Pinpoint the cell where the given text exists, returning its [X, Y] midpoint coordinate. 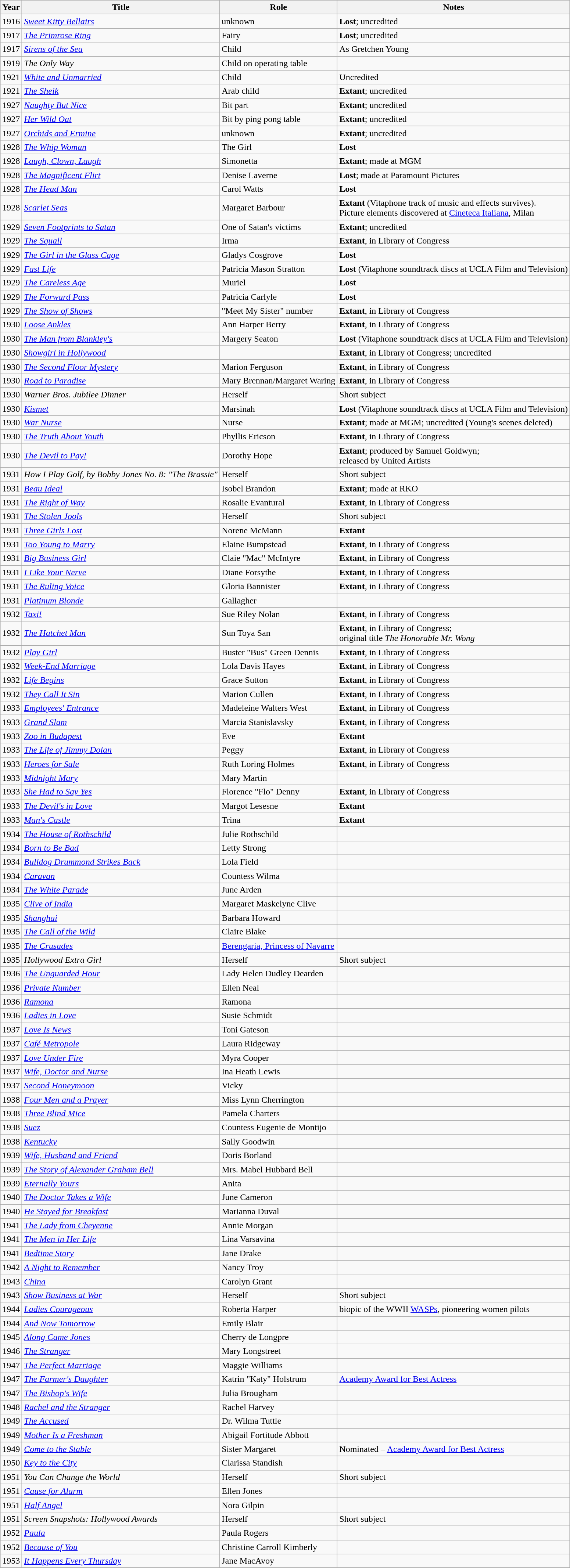
Ina Heath Lewis [279, 1071]
Anita [279, 1183]
The Head Man [121, 189]
Ellen Jones [279, 1491]
Ann Harper Berry [279, 325]
Heroes for Sale [121, 764]
Show Business at War [121, 1295]
The White Parade [121, 890]
Margery Seaton [279, 339]
Hollywood Extra Girl [121, 960]
Role [279, 7]
The Squall [121, 241]
Countess Wilma [279, 876]
Marcia Stanislavsky [279, 722]
"Meet My Sister" number [279, 311]
Bedtime Story [121, 1253]
Dr. Wilma Tuttle [279, 1421]
The Only Way [121, 63]
Extant; made at RKO [454, 489]
Nominated – Academy Award for Best Actress [454, 1449]
Her Wild Oat [121, 119]
Beau Ideal [121, 489]
Lady Helen Dudley Dearden [279, 974]
The House of Rothschild [121, 834]
Mary Brennan/Margaret Waring [279, 381]
Carolyn Grant [279, 1281]
Marion Ferguson [279, 367]
Academy Award for Best Actress [454, 1379]
Eve [279, 736]
Play Girl [121, 652]
The Girl [279, 147]
Lola Field [279, 862]
Scarlet Seas [121, 208]
Fairy [279, 35]
The Devil's in Love [121, 806]
Mrs. Mabel Hubbard Bell [279, 1169]
Platinum Blonde [121, 600]
Cause for Alarm [121, 1491]
The Call of the Wild [121, 932]
The Ruling Voice [121, 586]
Warner Bros. Jubilee Dinner [121, 394]
Phyllis Ericson [279, 437]
Rachel Harvey [279, 1407]
The Story of Alexander Graham Bell [121, 1169]
The Accused [121, 1421]
Gloria Bannister [279, 586]
Ellen Neal [279, 988]
June Arden [279, 890]
Sweet Kitty Bellairs [121, 21]
biopic of the WWII WASPs, pioneering women pilots [454, 1309]
Madeleine Walters West [279, 708]
The Unguarded Hour [121, 974]
1953 [11, 1561]
Berengaria, Princess of Navarre [279, 946]
Sally Goodwin [279, 1142]
Paula [121, 1533]
Marion Cullen [279, 694]
Life Begins [121, 680]
Bit part [279, 105]
Patricia Carlyle [279, 297]
They Call It Sin [121, 694]
Clarissa Standish [279, 1463]
The Stranger [121, 1351]
The Magnificent Flirt [121, 175]
Susie Schmidt [279, 1016]
Sister Margaret [279, 1449]
The Bishop's Wife [121, 1393]
The Forward Pass [121, 297]
The Primrose Ring [121, 35]
1942 [11, 1267]
Lost; made at Paramount Pictures [454, 175]
Claire Blake [279, 932]
Born to Be Bad [121, 848]
Big Business Girl [121, 558]
Private Number [121, 988]
Wife, Doctor and Nurse [121, 1071]
Road to Paradise [121, 381]
Simonetta [279, 161]
Carol Watts [279, 189]
Uncredited [454, 77]
Doris Borland [279, 1156]
The Girl in the Glass Cage [121, 255]
Extant (Vitaphone track of music and effects survives). Picture elements discovered at Cineteca Italiana, Milan [454, 208]
Clive of India [121, 904]
One of Satan's victims [279, 227]
Margot Lesesne [279, 806]
Nurse [279, 423]
June Cameron [279, 1197]
Mary Longstreet [279, 1351]
Extant, in Library of Congress; original title The Honorable Mr. Wong [454, 633]
How I Play Golf, by Bobby Jones No. 8: "The Brassie" [121, 475]
Kismet [121, 409]
Countess Eugenie de Montijo [279, 1128]
Title [121, 7]
Sirens of the Sea [121, 49]
Miss Lynn Cherrington [279, 1099]
Gallagher [279, 600]
Lola Davis Hayes [279, 666]
1916 [11, 21]
Elaine Bumpstead [279, 544]
Sun Toya San [279, 633]
1946 [11, 1351]
Suez [121, 1128]
Jane Drake [279, 1253]
Irma [279, 241]
Abigail Fortitude Abbott [279, 1435]
The Truth About Youth [121, 437]
China [121, 1281]
Pamela Charters [279, 1114]
Nancy Troy [279, 1267]
The Devil to Pay! [121, 455]
Nora Gilpin [279, 1505]
Julia Brougham [279, 1393]
War Nurse [121, 423]
The Crusades [121, 946]
Denise Laverne [279, 175]
The Hatchet Man [121, 633]
You Can Change the World [121, 1477]
Three Blind Mice [121, 1114]
Notes [454, 7]
Second Honeymoon [121, 1085]
Peggy [279, 750]
Norene McMann [279, 530]
Rosalie Evantural [279, 502]
The Life of Jimmy Dolan [121, 750]
The Lady from Cheyenne [121, 1225]
Toni Gateson [279, 1030]
Buster "Bus" Green Dennis [279, 652]
The Men in Her Life [121, 1239]
Love Is News [121, 1030]
Bit by ping pong table [279, 119]
White and Unmarried [121, 77]
Myra Cooper [279, 1057]
The Doctor Takes a Wife [121, 1197]
Orchids and Ermine [121, 133]
Naughty But Nice [121, 105]
Florence "Flo" Denny [279, 792]
1919 [11, 63]
1948 [11, 1407]
Child on operating table [279, 63]
Cherry de Longpre [279, 1337]
As Gretchen Young [454, 49]
And Now Tomorrow [121, 1323]
Three Girls Lost [121, 530]
Julie Rothschild [279, 834]
Too Young to Marry [121, 544]
Annie Morgan [279, 1225]
Sue Riley Nolan [279, 614]
Muriel [279, 283]
Paula Rogers [279, 1533]
The Man from Blankley's [121, 339]
Maggie Williams [279, 1365]
Margaret Maskelyne Clive [279, 904]
The Sheik [121, 91]
Grand Slam [121, 722]
Taxi! [121, 614]
Come to the Stable [121, 1449]
Marsinah [279, 409]
Diane Forsythe [279, 572]
Christine Carroll Kimberly [279, 1547]
Roberta Harper [279, 1309]
Claie "Mac" McIntyre [279, 558]
The Show of Shows [121, 311]
Grace Sutton [279, 680]
Laura Ridgeway [279, 1043]
Screen Snapshots: Hollywood Awards [121, 1519]
Extant; made at MGM; uncredited (Young's scenes deleted) [454, 423]
Emily Blair [279, 1323]
Employees' Entrance [121, 708]
Laugh, Clown, Laugh [121, 161]
Letty Strong [279, 848]
The Farmer's Daughter [121, 1379]
The Stolen Jools [121, 516]
Because of You [121, 1547]
Loose Ankles [121, 325]
Half Angel [121, 1505]
Caravan [121, 876]
It Happens Every Thursday [121, 1561]
Kentucky [121, 1142]
Ruth Loring Holmes [279, 764]
Gladys Cosgrove [279, 255]
1950 [11, 1463]
Man's Castle [121, 820]
Bulldog Drummond Strikes Back [121, 862]
The Right of Way [121, 502]
Extant; produced by Samuel Goldwyn; released by United Artists [454, 455]
He Stayed for Breakfast [121, 1211]
She Had to Say Yes [121, 792]
Mother Is a Freshman [121, 1435]
Midnight Mary [121, 778]
Jane MacAvoy [279, 1561]
Barbara Howard [279, 918]
Extant; made at MGM [454, 161]
A Night to Remember [121, 1267]
Marianna Duval [279, 1211]
1945 [11, 1337]
Rachel and the Stranger [121, 1407]
The Second Floor Mystery [121, 367]
Lina Varsavina [279, 1239]
Along Came Jones [121, 1337]
Ladies in Love [121, 1016]
Showgirl in Hollywood [121, 353]
Extant, in Library of Congress; uncredited [454, 353]
The Whip Woman [121, 147]
Key to the City [121, 1463]
Margaret Barbour [279, 208]
Love Under Fire [121, 1057]
Seven Footprints to Satan [121, 227]
The Careless Age [121, 283]
Wife, Husband and Friend [121, 1156]
Eternally Yours [121, 1183]
Katrin "Katy" Holstrum [279, 1379]
Shanghai [121, 918]
I Like Your Nerve [121, 572]
Mary Martin [279, 778]
Isobel Brandon [279, 489]
Four Men and a Prayer [121, 1099]
Zoo in Budapest [121, 736]
Ladies Courageous [121, 1309]
Trina [279, 820]
Arab child [279, 91]
Patricia Mason Stratton [279, 269]
Year [11, 7]
Week-End Marriage [121, 666]
Café Metropole [121, 1043]
The Perfect Marriage [121, 1365]
Dorothy Hope [279, 455]
Fast Life [121, 269]
Vicky [279, 1085]
